Search for the cell housing the specified text and yield its [x, y] center coordinate. 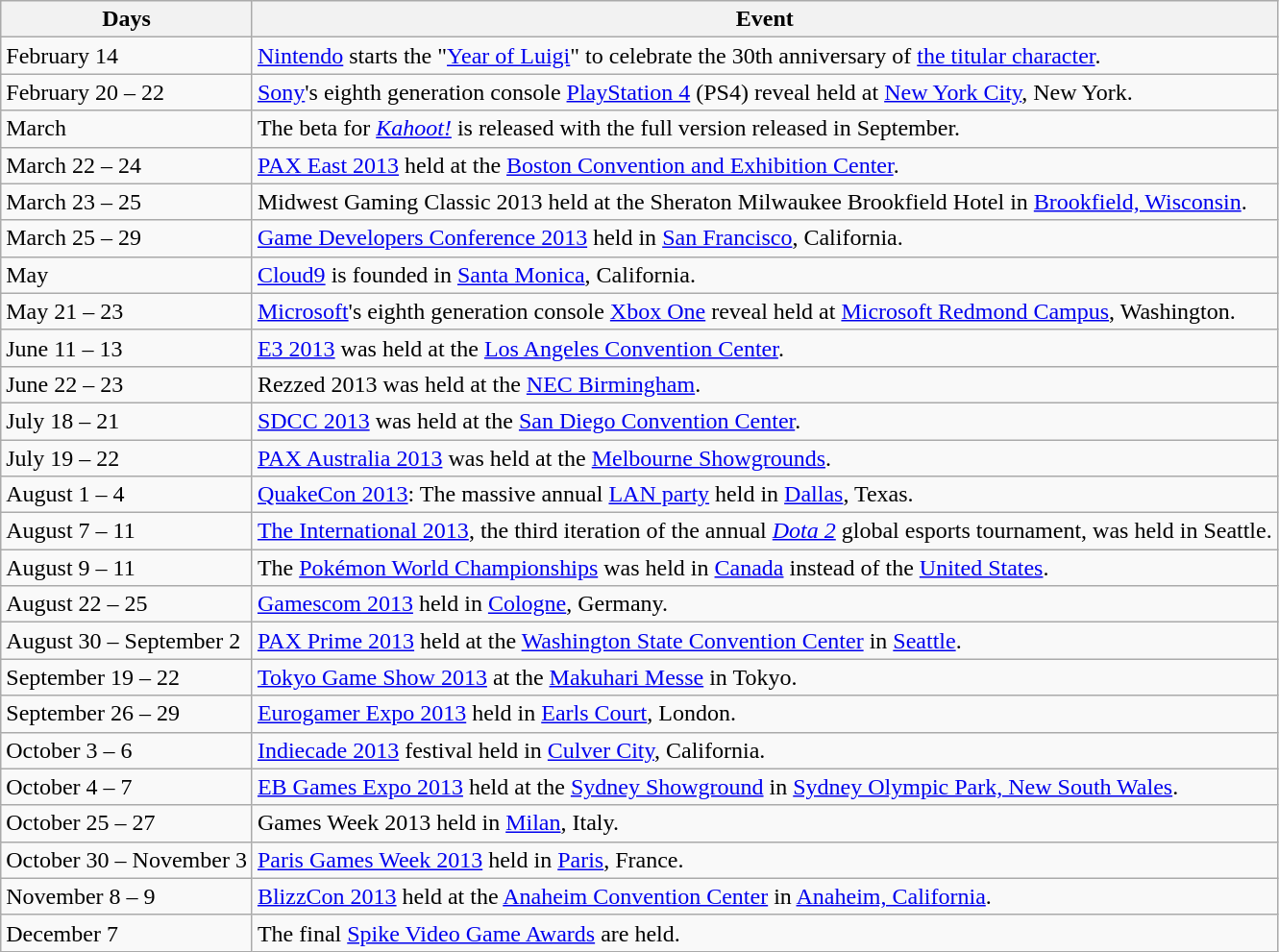
Gamescom 2013 held in Cologne, Germany. [765, 604]
Eurogamer Expo 2013 held in Earls Court, London. [765, 714]
PAX Australia 2013 was held at the Melbourne Showgrounds. [765, 458]
Rezzed 2013 was held at the NEC Birmingham. [765, 384]
June 11 – 13 [127, 348]
August 9 – 11 [127, 568]
October 3 – 6 [127, 750]
June 22 – 23 [127, 384]
Midwest Gaming Classic 2013 held at the Sheraton Milwaukee Brookfield Hotel in Brookfield, Wisconsin. [765, 202]
Days [127, 19]
QuakeCon 2013: The massive annual LAN party held in Dallas, Texas. [765, 495]
September 19 – 22 [127, 677]
The beta for Kahoot! is released with the full version released in September. [765, 129]
The Pokémon World Championships was held in Canada instead of the United States. [765, 568]
March [127, 129]
The International 2013, the third iteration of the annual Dota 2 global esports tournament, was held in Seattle. [765, 531]
Microsoft's eighth generation console Xbox One reveal held at Microsoft Redmond Campus, Washington. [765, 311]
February 20 – 22 [127, 92]
October 25 – 27 [127, 823]
July 19 – 22 [127, 458]
March 25 – 29 [127, 238]
August 30 – September 2 [127, 641]
The final Spike Video Game Awards are held. [765, 933]
Games Week 2013 held in Milan, Italy. [765, 823]
SDCC 2013 was held at the San Diego Convention Center. [765, 421]
Tokyo Game Show 2013 at the Makuhari Messe in Tokyo. [765, 677]
May [127, 275]
July 18 – 21 [127, 421]
February 14 [127, 56]
Sony's eighth generation console PlayStation 4 (PS4) reveal held at New York City, New York. [765, 92]
October 30 – November 3 [127, 860]
PAX Prime 2013 held at the Washington State Convention Center in Seattle. [765, 641]
Game Developers Conference 2013 held in San Francisco, California. [765, 238]
Nintendo starts the "Year of Luigi" to celebrate the 30th anniversary of the titular character. [765, 56]
August 7 – 11 [127, 531]
Indiecade 2013 festival held in Culver City, California. [765, 750]
Cloud9 is founded in Santa Monica, California. [765, 275]
Paris Games Week 2013 held in Paris, France. [765, 860]
November 8 – 9 [127, 896]
September 26 – 29 [127, 714]
E3 2013 was held at the Los Angeles Convention Center. [765, 348]
March 22 – 24 [127, 165]
October 4 – 7 [127, 787]
BlizzCon 2013 held at the Anaheim Convention Center in Anaheim, California. [765, 896]
August 22 – 25 [127, 604]
May 21 – 23 [127, 311]
EB Games Expo 2013 held at the Sydney Showground in Sydney Olympic Park, New South Wales. [765, 787]
December 7 [127, 933]
Event [765, 19]
PAX East 2013 held at the Boston Convention and Exhibition Center. [765, 165]
August 1 – 4 [127, 495]
March 23 – 25 [127, 202]
